Return the (X, Y) coordinate for the center point of the cell that contains the specified text.  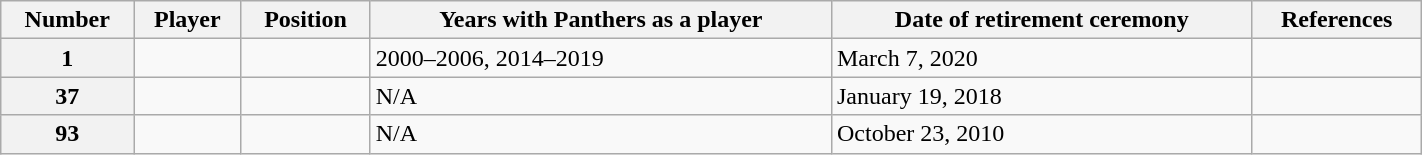
October 23, 2010 (1042, 134)
Number (68, 20)
93 (68, 134)
2000–2006, 2014–2019 (600, 58)
References (1336, 20)
Position (306, 20)
Years with Panthers as a player (600, 20)
37 (68, 96)
Player (188, 20)
Date of retirement ceremony (1042, 20)
January 19, 2018 (1042, 96)
March 7, 2020 (1042, 58)
1 (68, 58)
